Return the [X, Y] coordinate for the center point of the cell that contains the specified text.  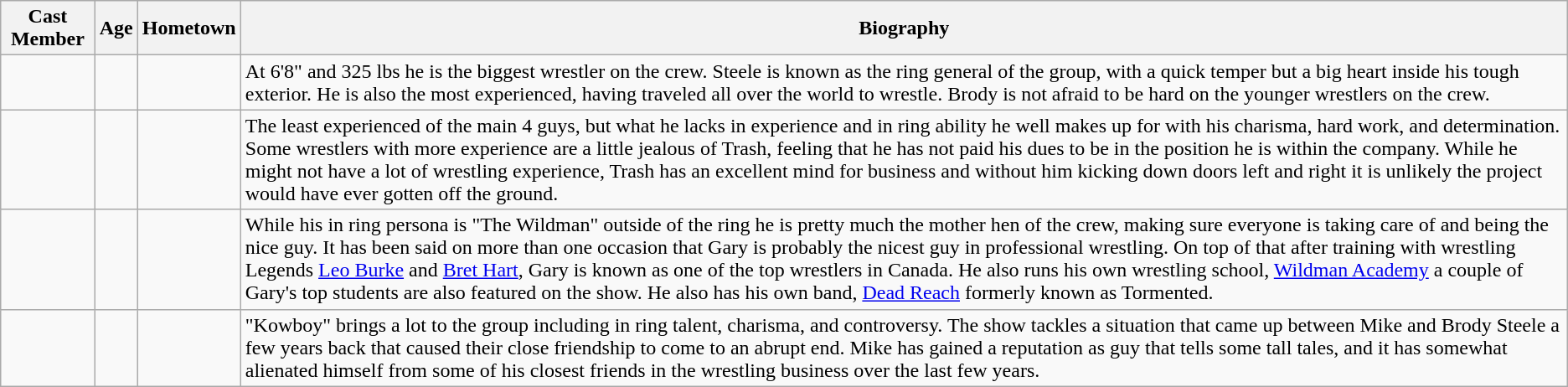
Biography [904, 28]
Hometown [189, 28]
Cast Member [48, 28]
Age [116, 28]
